Locate the cell with the specified text and output its [X, Y] center coordinate. 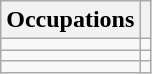
Occupations [70, 20]
